From the cell containing the given text, extract its center point as (X, Y) coordinate. 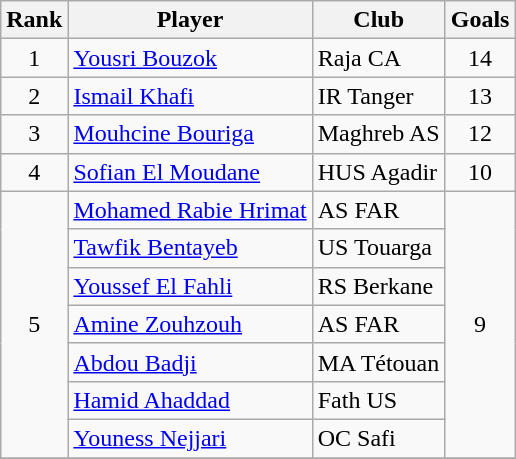
Player (190, 20)
Youssef El Fahli (190, 286)
Club (378, 20)
13 (480, 96)
Fath US (378, 400)
US Touarga (378, 248)
12 (480, 134)
4 (34, 172)
14 (480, 58)
RS Berkane (378, 286)
IR Tanger (378, 96)
Abdou Badji (190, 362)
5 (34, 324)
10 (480, 172)
Raja CA (378, 58)
3 (34, 134)
Hamid Ahaddad (190, 400)
HUS Agadir (378, 172)
Amine Zouhzouh (190, 324)
1 (34, 58)
MA Tétouan (378, 362)
Mouhcine Bouriga (190, 134)
Maghreb AS (378, 134)
Mohamed Rabie Hrimat (190, 210)
9 (480, 324)
Yousri Bouzok (190, 58)
Sofian El Moudane (190, 172)
OC Safi (378, 438)
Tawfik Bentayeb (190, 248)
Goals (480, 20)
Ismail Khafi (190, 96)
Rank (34, 20)
Youness Nejjari (190, 438)
2 (34, 96)
